Return [x, y] of the center of cell containing provided text 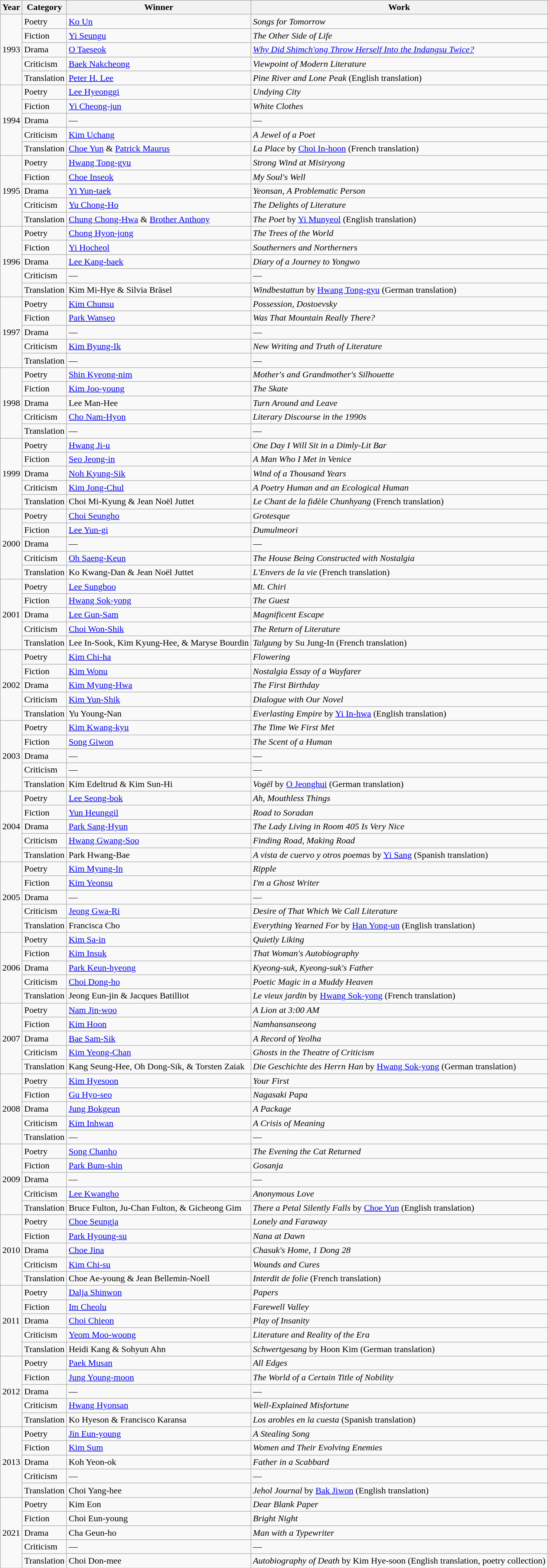
Lee In-Sook, Kim Kyung-Hee, & Maryse Bourdin [159, 643]
Paek Musan [159, 1363]
Nostalgia Essay of a Wayfarer [399, 671]
Hwang Tong-gyu [159, 163]
Diary of a Journey to Yongwo [399, 262]
2011 [11, 1321]
Farewell Valley [399, 1306]
Ko Hyeson & Francisco Karansa [159, 1420]
Choe Seungja [159, 1222]
A Man Who I Met in Venice [399, 459]
The World of a Certain Title of Nobility [399, 1377]
Choi Chieon [159, 1321]
Kim Yun-Shik [159, 699]
Kim Chi-ha [159, 657]
Lee Hyeonggi [159, 92]
Lee Man-Hee [159, 403]
A Package [399, 1109]
Heidi Kang & Sohyun Ahn [159, 1349]
Dialogue with Our Novel [399, 699]
O Taeseok [159, 50]
Strong Wind at Misiryong [399, 163]
Well-Explained Misfortune [399, 1405]
One Day I Will Sit in a Dimly-Lit Bar [399, 445]
Father in a Scabbard [399, 1462]
Yi Seungu [159, 36]
2007 [11, 1038]
A Poetry Human and an Ecological Human [399, 488]
Papers [399, 1292]
The Skate [399, 388]
Hwang Gwang-Soo [159, 840]
Dumulmeori [399, 530]
Cha Geun-ho [159, 1533]
New Writing and Truth of Literature [399, 346]
Choe Ae-young & Jean Bellemin-Noell [159, 1278]
Park Keun-hyeong [159, 968]
Park Hyoung-su [159, 1236]
2009 [11, 1180]
Jung Bokgeun [159, 1109]
Grotesque [399, 516]
Cho Nam-Hyon [159, 417]
Literary Discourse in the 1990s [399, 417]
Play of Insanity [399, 1321]
Hwang Hyonsan [159, 1405]
Vogël by O Jeonghui (German translation) [399, 784]
Park Wanseo [159, 318]
Bae Sam-Sik [159, 1038]
Kim Chi-su [159, 1264]
Dalja Shinwon [159, 1292]
Ah, Mouthless Things [399, 798]
Literature and Reality of the Era [399, 1335]
The Other Side of Life [399, 36]
Kyeong-suk, Kyeong-suk's Father [399, 968]
The Guest [399, 600]
Schwertgesang by Hoon Kim (German translation) [399, 1349]
Ghosts in the Theatre of Criticism [399, 1052]
The Trees of the World [399, 233]
Lee Yun-gi [159, 530]
The Evening the Cat Returned [399, 1151]
Baek Nakcheong [159, 64]
A Record of Yeolha [399, 1038]
My Soul's Well [399, 177]
Mother's and Grandmother's Silhouette [399, 374]
Flowering [399, 657]
There a Petal Silently Falls by Choe Yun (English translation) [399, 1208]
Noh Kyung-Sik [159, 473]
1998 [11, 403]
Interdit de folie (French translation) [399, 1278]
Kim Byung-Ik [159, 346]
Nagasaki Papa [399, 1095]
Pine River and Lone Peak (English translation) [399, 78]
Yu Young-Nan [159, 714]
Magnificent Escape [399, 614]
The Return of Literature [399, 629]
Lee Kang-baek [159, 262]
1995 [11, 191]
Winner [159, 7]
1993 [11, 50]
Man with a Typewriter [399, 1533]
2001 [11, 614]
Lee Sungboo [159, 586]
Francisca Cho [159, 925]
Quietly Liking [399, 939]
Nam Jin-woo [159, 1010]
1997 [11, 332]
Chong Hyon-jong [159, 233]
Bright Night [399, 1518]
2002 [11, 685]
Windbestattun by Hwang Tong-gyu (German translation) [399, 290]
The Poet by Yi Munyeol (English translation) [399, 219]
Kim Wonu [159, 671]
Yi Yun-taek [159, 191]
Anonymous Love [399, 1194]
Yeom Moo-woong [159, 1335]
Choe Inseok [159, 177]
Yu Chong-Ho [159, 205]
Women and Their Evolving Enemies [399, 1448]
Kim Hyesoon [159, 1081]
Chung Chong-Hwa & Brother Anthony [159, 219]
Yi Hocheol [159, 247]
Road to Soradan [399, 812]
Kim Sa-in [159, 939]
All Edges [399, 1363]
Lee Gun-Sam [159, 614]
A Crisis of Meaning [399, 1123]
Choi Mi-Kyung & Jean Noël Juttet [159, 502]
A Stealing Song [399, 1434]
Los arobles en la cuesta (Spanish translation) [399, 1420]
Turn Around and Leave [399, 403]
Im Cheolu [159, 1306]
2010 [11, 1250]
Poetic Magic in a Muddy Heaven [399, 982]
Ko Kwang-Dan & Jean Noël Juttet [159, 572]
Everything Yearned For by Han Yong-un (English translation) [399, 925]
Song Giwon [159, 742]
Finding Road, Making Road [399, 840]
Kim Yeong-Chan [159, 1052]
2006 [11, 968]
Autobiography of Death by Kim Hye-soon (English translation, poetry collection) [399, 1561]
Choi Dong-ho [159, 982]
Lee Seong-bok [159, 798]
Kim Sum [159, 1448]
Choi Yang-hee [159, 1490]
Kim Kwang-kyu [159, 728]
The First Birthday [399, 685]
I'm a Ghost Writer [399, 883]
Kim Yeonsu [159, 883]
2003 [11, 756]
Your First [399, 1081]
Kim Uchang [159, 134]
Koh Yeon-ok [159, 1462]
Choi Won-Shik [159, 629]
Kim Mi-Hye & Silvia Bräsel [159, 290]
Hwang Ji-u [159, 445]
Kim Eon [159, 1504]
Kim Hoon [159, 1024]
Kim Inhwan [159, 1123]
Lonely and Faraway [399, 1222]
Oh Saeng-Keun [159, 558]
Kim Joo-young [159, 388]
Die Geschichte des Herrn Han by Hwang Sok-yong (German translation) [399, 1066]
L'Envers de la vie (French translation) [399, 572]
Ripple [399, 869]
Song Chanho [159, 1151]
The House Being Constructed with Nostalgia [399, 558]
Viewpoint of Modern Literature [399, 64]
Peter H. Lee [159, 78]
1994 [11, 120]
Yun Heunggil [159, 812]
Jin Eun-young [159, 1434]
Choe Yun & Patrick Maurus [159, 148]
Kim Myung-Hwa [159, 685]
Desire of That Which We Call Literature [399, 911]
2004 [11, 826]
Category [45, 7]
Songs for Tomorrow [399, 22]
Jehol Journal by Bak Jiwon (English translation) [399, 1490]
2000 [11, 544]
Gosanja [399, 1165]
Choi Seungho [159, 516]
A vista de cuervo y otros poemas by Yi Sang (Spanish translation) [399, 854]
Seo Jeong-in [159, 459]
Jung Young-moon [159, 1377]
Kim Insuk [159, 954]
The Delights of Literature [399, 205]
Wounds and Cures [399, 1264]
Kim Jong-Chul [159, 488]
Namhansanseong [399, 1024]
Choi Eun-young [159, 1518]
Chasuk's Home, 1 Dong 28 [399, 1250]
Yeonsan, A Problematic Person [399, 191]
Yi Cheong-jun [159, 106]
Work [399, 7]
2021 [11, 1532]
Nana at Dawn [399, 1236]
Was That Mountain Really There? [399, 318]
Kang Seung-Hee, Oh Dong-Sik, & Torsten Zaiak [159, 1066]
Lee Kwangho [159, 1194]
Southerners and Northerners [399, 247]
1996 [11, 262]
Mt. Chiri [399, 586]
Kim Edeltrud & Kim Sun-Hi [159, 784]
Why Did Shimch'ong Throw Herself Into the Indangsu Twice? [399, 50]
Undying City [399, 92]
Le vieux jardin by Hwang Sok-yong (French translation) [399, 996]
2008 [11, 1109]
Kim Myung-In [159, 869]
Hwang Sok-yong [159, 600]
Kim Chunsu [159, 304]
Park Hwang-Bae [159, 854]
A Lion at 3:00 AM [399, 1010]
Choe Jina [159, 1250]
Year [11, 7]
Talgung by Su Jung-In (French translation) [399, 643]
2012 [11, 1391]
1999 [11, 473]
Possession, Dostoevsky [399, 304]
The Scent of a Human [399, 742]
Bruce Fulton, Ju-Chan Fulton, & Gicheong Gim [159, 1208]
Dear Blank Paper [399, 1504]
Choi Don-mee [159, 1561]
That Woman's Autobiography [399, 954]
The Lady Living in Room 405 Is Very Nice [399, 826]
Shin Kyeong-nim [159, 374]
Park Bum-shin [159, 1165]
Everlasting Empire by Yi In-hwa (English translation) [399, 714]
A Jewel of a Poet [399, 134]
2013 [11, 1462]
Ko Un [159, 22]
2005 [11, 897]
Gu Hyo-seo [159, 1095]
Jeong Eun-jin & Jacques Batilliot [159, 996]
White Clothes [399, 106]
La Place by Choi In-hoon (French translation) [399, 148]
Le Chant de la fidèle Chunhyang (French translation) [399, 502]
Jeong Gwa-Ri [159, 911]
Park Sang-Hyun [159, 826]
Wind of a Thousand Years [399, 473]
The Time We First Met [399, 728]
